Return (x, y) of the center of cell containing provided text 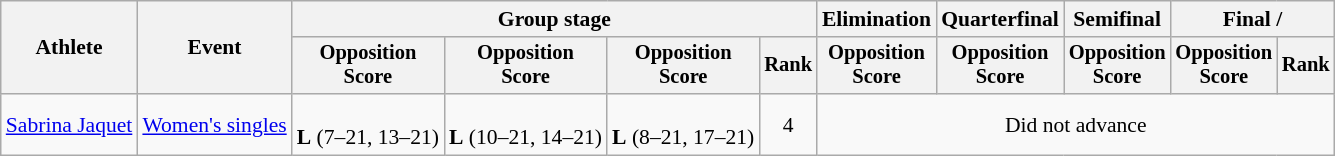
Quarterfinal (1000, 19)
Final / (1252, 19)
Event (214, 48)
L (8–21, 17–21) (683, 124)
Did not advance (1076, 124)
L (7–21, 13–21) (368, 124)
4 (788, 124)
L (10–21, 14–21) (526, 124)
Athlete (70, 48)
Semifinal (1118, 19)
Group stage (554, 19)
Women's singles (214, 124)
Sabrina Jaquet (70, 124)
Elimination (876, 19)
